Detect which cell encompasses the target text, then output its (X, Y) center coordinate. 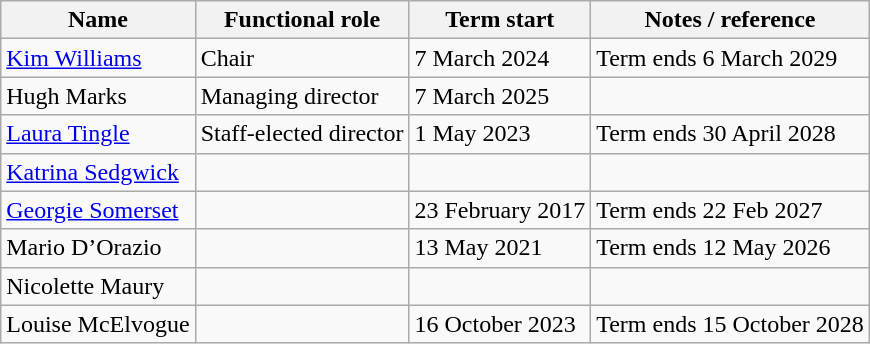
Term ends 12 May 2026 (730, 248)
Mario D’Orazio (98, 248)
Term ends 22 Feb 2027 (730, 210)
16 October 2023 (500, 324)
Name (98, 20)
Louise McElvogue (98, 324)
Hugh Marks (98, 96)
1 May 2023 (500, 134)
7 March 2024 (500, 58)
Term ends 6 March 2029 (730, 58)
Kim Williams (98, 58)
Nicolette Maury (98, 286)
Laura Tingle (98, 134)
23 February 2017 (500, 210)
Chair (302, 58)
Term ends 30 April 2028 (730, 134)
Notes / reference (730, 20)
Managing director (302, 96)
Staff-elected director (302, 134)
13 May 2021 (500, 248)
Term start (500, 20)
Functional role (302, 20)
Georgie Somerset (98, 210)
Katrina Sedgwick (98, 172)
7 March 2025 (500, 96)
Term ends 15 October 2028 (730, 324)
